From the cell containing the given text, extract its center point as (X, Y) coordinate. 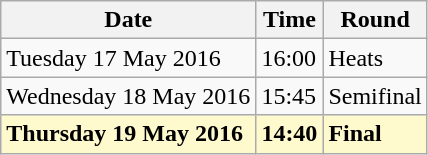
15:45 (290, 96)
Date (128, 20)
Heats (375, 58)
Semifinal (375, 96)
Round (375, 20)
16:00 (290, 58)
14:40 (290, 134)
Final (375, 134)
Wednesday 18 May 2016 (128, 96)
Time (290, 20)
Tuesday 17 May 2016 (128, 58)
Thursday 19 May 2016 (128, 134)
